Locate the cell with the specified text and output its [X, Y] center coordinate. 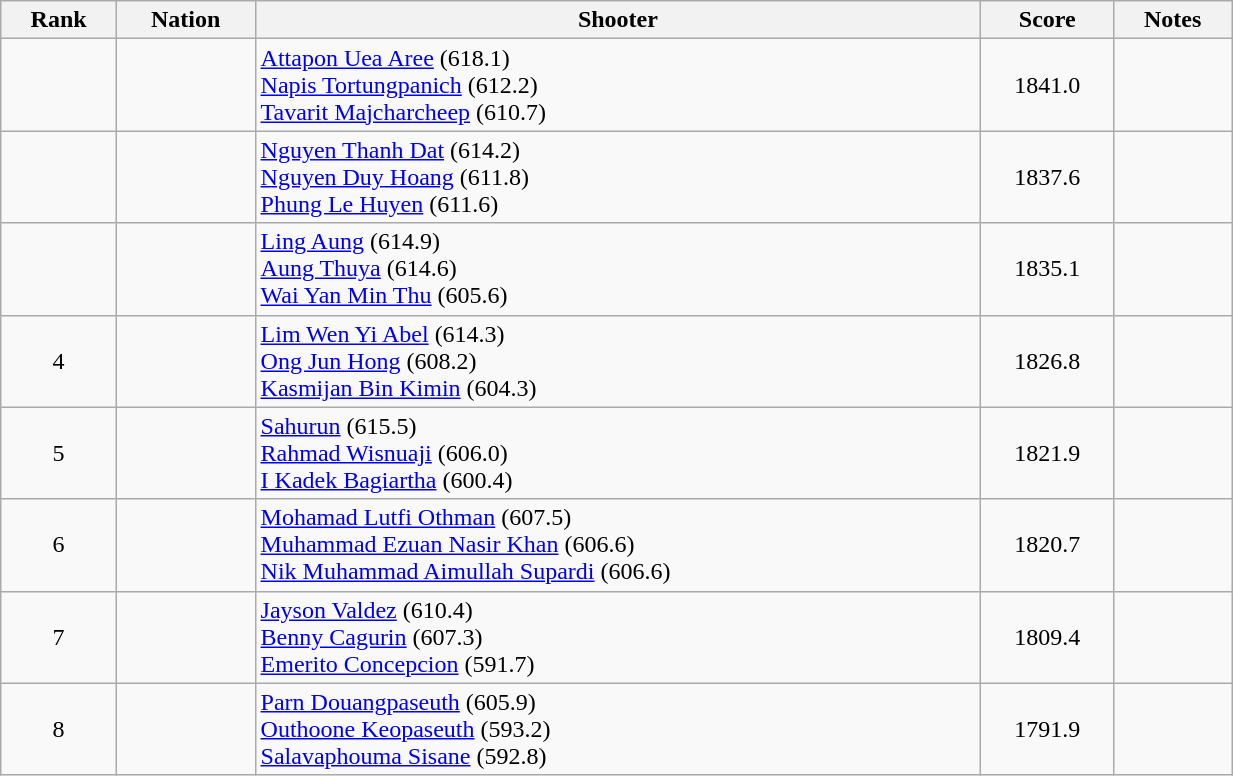
8 [59, 729]
1826.8 [1048, 361]
Ling Aung (614.9) Aung Thuya (614.6) Wai Yan Min Thu (605.6) [618, 269]
1837.6 [1048, 177]
1820.7 [1048, 545]
1821.9 [1048, 453]
6 [59, 545]
Parn Douangpaseuth (605.9) Outhoone Keopaseuth (593.2) Salavaphouma Sisane (592.8) [618, 729]
4 [59, 361]
Nguyen Thanh Dat (614.2) Nguyen Duy Hoang (611.8) Phung Le Huyen (611.6) [618, 177]
Mohamad Lutfi Othman (607.5) Muhammad Ezuan Nasir Khan (606.6) Nik Muhammad Aimullah Supardi (606.6) [618, 545]
Sahurun (615.5) Rahmad Wisnuaji (606.0) I Kadek Bagiartha (600.4) [618, 453]
1841.0 [1048, 85]
Shooter [618, 20]
7 [59, 637]
5 [59, 453]
Score [1048, 20]
Rank [59, 20]
Nation [186, 20]
Notes [1173, 20]
Lim Wen Yi Abel (614.3) Ong Jun Hong (608.2) Kasmijan Bin Kimin (604.3) [618, 361]
Jayson Valdez (610.4) Benny Cagurin (607.3) Emerito Concepcion (591.7) [618, 637]
Attapon Uea Aree (618.1) Napis Tortungpanich (612.2) Tavarit Majcharcheep (610.7) [618, 85]
1809.4 [1048, 637]
1835.1 [1048, 269]
1791.9 [1048, 729]
